For the text-containing cell, return its midpoint in (x, y) coordinate format. 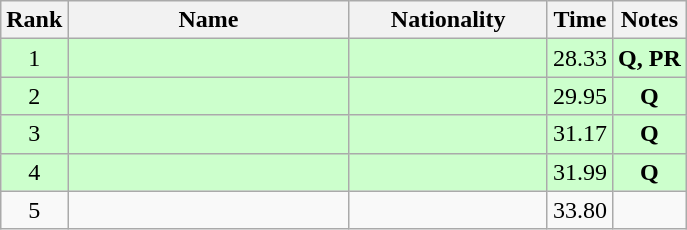
Q, PR (650, 58)
Name (208, 20)
5 (34, 210)
Notes (650, 20)
33.80 (580, 210)
2 (34, 96)
3 (34, 134)
Nationality (448, 20)
28.33 (580, 58)
1 (34, 58)
31.17 (580, 134)
4 (34, 172)
31.99 (580, 172)
29.95 (580, 96)
Rank (34, 20)
Time (580, 20)
